For the text-containing cell, return its midpoint in (X, Y) coordinate format. 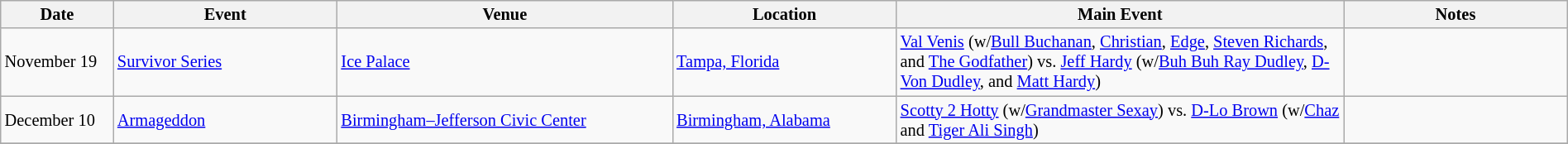
Notes (1456, 14)
Main Event (1120, 14)
Event (225, 14)
Armageddon (225, 120)
Date (57, 14)
Birmingham–Jefferson Civic Center (505, 120)
Survivor Series (225, 62)
Birmingham, Alabama (784, 120)
Scotty 2 Hotty (w/Grandmaster Sexay) vs. D-Lo Brown (w/Chaz and Tiger Ali Singh) (1120, 120)
Location (784, 14)
December 10 (57, 120)
Tampa, Florida (784, 62)
Venue (505, 14)
Val Venis (w/Bull Buchanan, Christian, Edge, Steven Richards, and The Godfather) vs. Jeff Hardy (w/Buh Buh Ray Dudley, D-Von Dudley, and Matt Hardy) (1120, 62)
Ice Palace (505, 62)
November 19 (57, 62)
